Determine the (X, Y) coordinate at the center of the cell enclosing the given text.  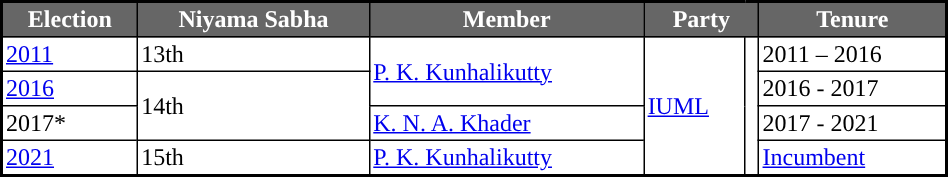
Member (507, 20)
IUML (694, 106)
Niyama Sabha (253, 20)
15th (253, 158)
13th (253, 54)
K. N. A. Khader (507, 123)
Tenure (853, 20)
14th (253, 106)
2016 - 2017 (853, 88)
2011 – 2016 (853, 54)
Incumbent (853, 158)
Election (70, 20)
2021 (70, 158)
2017* (70, 123)
Party (702, 20)
2011 (70, 54)
2017 - 2021 (853, 123)
2016 (70, 88)
